From the cell containing the given text, extract its center point as [x, y] coordinate. 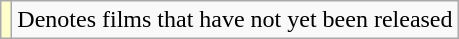
Denotes films that have not yet been released [235, 20]
